Return [x, y] of the center of cell containing provided text 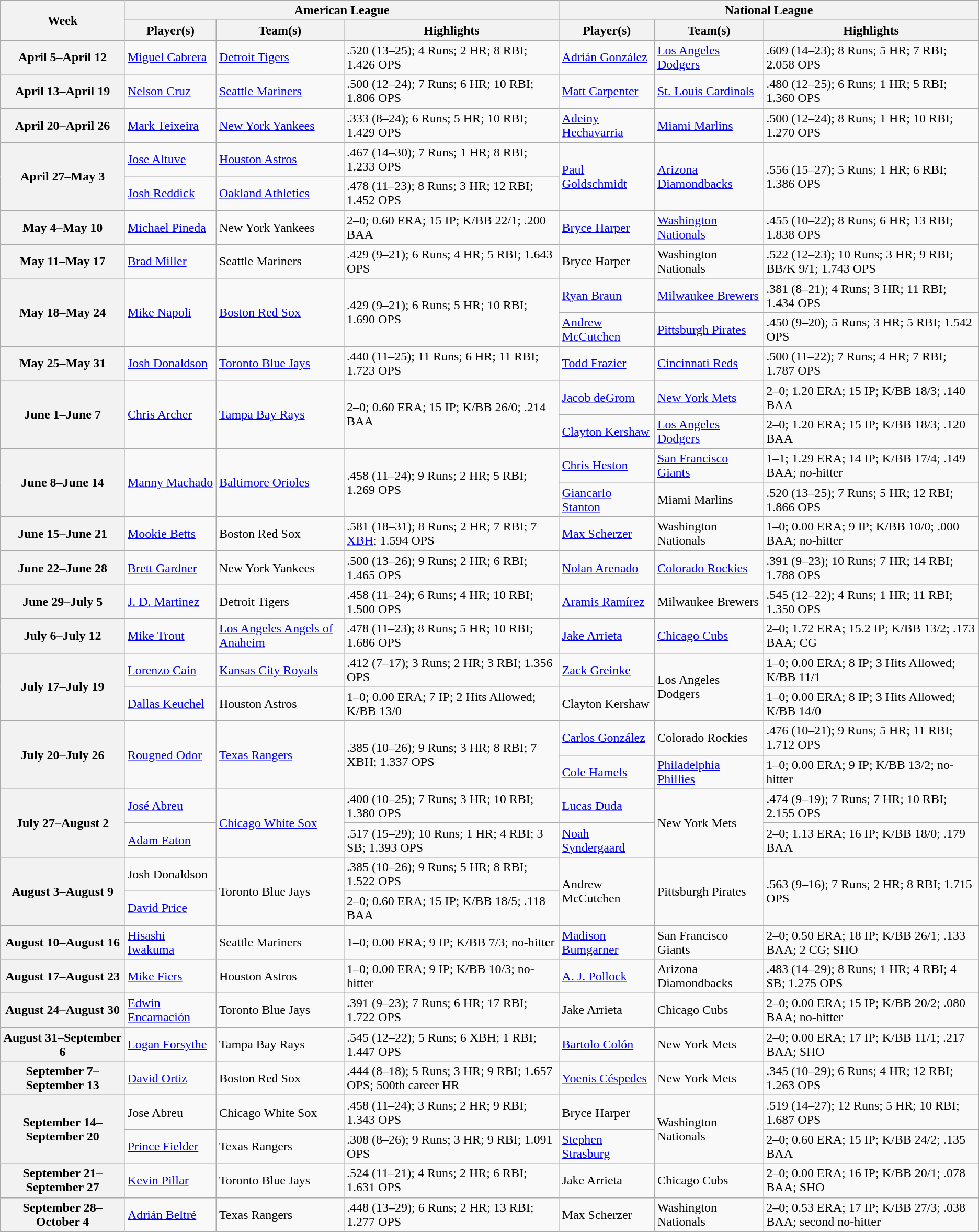
.429 (9–21); 6 Runs; 5 HR; 10 RBI; 1.690 OPS [452, 312]
Hisashi Iwakuma [170, 942]
September 28–October 4 [63, 1215]
Yoenis Céspedes [607, 1079]
.517 (15–29); 10 Runs; 1 HR; 4 RBI; 3 SB; 1.393 OPS [452, 840]
.500 (12–24); 7 Runs; 6 HR; 10 RBI; 1.806 OPS [452, 91]
1–1; 1.29 ERA; 14 IP; K/BB 17/4; .149 BAA; no-hitter [871, 466]
July 17–July 19 [63, 687]
.333 (8–24); 6 Runs; 5 HR; 10 RBI; 1.429 OPS [452, 126]
.400 (10–25); 7 Runs; 3 HR; 10 RBI; 1.380 OPS [452, 806]
2–0; 0.60 ERA; 15 IP; K/BB 24/2; .135 BAA [871, 1147]
Adrián Beltré [170, 1215]
American League [342, 10]
Brad Miller [170, 262]
June 29–July 5 [63, 602]
1–0; 0.00 ERA; 7 IP; 2 Hits Allowed; K/BB 13/0 [452, 704]
Prince Fielder [170, 1147]
April 5–April 12 [63, 58]
Edwin Encarnación [170, 1011]
St. Louis Cardinals [709, 91]
Nelson Cruz [170, 91]
Aramis Ramírez [607, 602]
Todd Frazier [607, 363]
Mark Teixeira [170, 126]
Week [63, 20]
Giancarlo Stanton [607, 500]
Jose Altuve [170, 159]
.545 (12–22); 4 Runs; 1 HR; 11 RBI; 1.350 OPS [871, 602]
August 3–August 9 [63, 891]
Mookie Betts [170, 534]
2–0; 1.20 ERA; 15 IP; K/BB 18/3; .120 BAA [871, 432]
.444 (8–18); 5 Runs; 3 HR; 9 RBI; 1.657 OPS; 500th career HR [452, 1079]
.381 (8–21); 4 Runs; 3 HR; 11 RBI; 1.434 OPS [871, 295]
Baltimore Orioles [280, 483]
Dallas Keuchel [170, 704]
Carlos González [607, 738]
2–0; 0.00 ERA; 16 IP; K/BB 20/1; .078 BAA; SHO [871, 1180]
June 1–June 7 [63, 415]
Chris Heston [607, 466]
Brett Gardner [170, 568]
May 25–May 31 [63, 363]
.391 (9–23); 7 Runs; 6 HR; 17 RBI; 1.722 OPS [452, 1011]
.480 (12–25); 6 Runs; 1 HR; 5 RBI; 1.360 OPS [871, 91]
Bartolo Colón [607, 1044]
September 21–September 27 [63, 1180]
July 6–July 12 [63, 636]
A. J. Pollock [607, 976]
Ryan Braun [607, 295]
Nolan Arenado [607, 568]
Mike Napoli [170, 312]
Philadelphia Phillies [709, 772]
.581 (18–31); 8 Runs; 2 HR; 7 RBI; 7 XBH; 1.594 OPS [452, 534]
1–0; 0.00 ERA; 9 IP; K/BB 10/0; .000 BAA; no-hitter [871, 534]
.545 (12–22); 5 Runs; 6 XBH; 1 RBI; 1.447 OPS [452, 1044]
.450 (9–20); 5 Runs; 3 HR; 5 RBI; 1.542 OPS [871, 330]
May 4–May 10 [63, 227]
July 20–July 26 [63, 755]
2–0; 0.60 ERA; 15 IP; K/BB 22/1; .200 BAA [452, 227]
.476 (10–21); 9 Runs; 5 HR; 11 RBI; 1.712 OPS [871, 738]
Zack Greinke [607, 670]
Adrián González [607, 58]
.345 (10–29); 6 Runs; 4 HR; 12 RBI; 1.263 OPS [871, 1079]
Logan Forsythe [170, 1044]
Cincinnati Reds [709, 363]
June 8–June 14 [63, 483]
.500 (11–22); 7 Runs; 4 HR; 7 RBI; 1.787 OPS [871, 363]
Cole Hamels [607, 772]
Miguel Cabrera [170, 58]
.609 (14–23); 8 Runs; 5 HR; 7 RBI; 2.058 OPS [871, 58]
September 14–September 20 [63, 1129]
Mike Fiers [170, 976]
Manny Machado [170, 483]
Lorenzo Cain [170, 670]
Mike Trout [170, 636]
August 31–September 6 [63, 1044]
.520 (13–25); 4 Runs; 2 HR; 8 RBI; 1.426 OPS [452, 58]
David Price [170, 908]
April 27–May 3 [63, 176]
.474 (9–19); 7 Runs; 7 HR; 10 RBI; 2.155 OPS [871, 806]
J. D. Martinez [170, 602]
Matt Carpenter [607, 91]
Josh Reddick [170, 194]
.556 (15–27); 5 Runs; 1 HR; 6 RBI; 1.386 OPS [871, 176]
.391 (9–23); 10 Runs; 7 HR; 14 RBI; 1.788 OPS [871, 568]
.500 (12–24); 8 Runs; 1 HR; 10 RBI; 1.270 OPS [871, 126]
Paul Goldschmidt [607, 176]
Kansas City Royals [280, 670]
May 11–May 17 [63, 262]
1–0; 0.00 ERA; 9 IP; K/BB 7/3; no-hitter [452, 942]
Lucas Duda [607, 806]
.458 (11–24); 6 Runs; 4 HR; 10 RBI; 1.500 OPS [452, 602]
.467 (14–30); 7 Runs; 1 HR; 8 RBI; 1.233 OPS [452, 159]
.385 (10–26); 9 Runs; 3 HR; 8 RBI; 7 XBH; 1.337 OPS [452, 755]
2–0; 1.20 ERA; 15 IP; K/BB 18/3; .140 BAA [871, 398]
.483 (14–29); 8 Runs; 1 HR; 4 RBI; 4 SB; 1.275 OPS [871, 976]
June 22–June 28 [63, 568]
Oakland Athletics [280, 194]
1–0; 0.00 ERA; 9 IP; K/BB 10/3; no-hitter [452, 976]
Michael Pineda [170, 227]
2–0; 0.60 ERA; 15 IP; K/BB 18/5; .118 BAA [452, 908]
Chris Archer [170, 415]
April 13–April 19 [63, 91]
Los Angeles Angels of Anaheim [280, 636]
.478 (11–23); 8 Runs; 5 HR; 10 RBI; 1.686 OPS [452, 636]
.458 (11–24); 9 Runs; 2 HR; 5 RBI; 1.269 OPS [452, 483]
2–0; 0.00 ERA; 17 IP; K/BB 11/1; .217 BAA; SHO [871, 1044]
Jose Abreu [170, 1112]
National League [769, 10]
July 27–August 2 [63, 823]
Rougned Odor [170, 755]
June 15–June 21 [63, 534]
.563 (9–16); 7 Runs; 2 HR; 8 RBI; 1.715 OPS [871, 891]
Jacob deGrom [607, 398]
Stephen Strasburg [607, 1147]
2–0; 0.53 ERA; 17 IP; K/BB 27/3; .038 BAA; second no-hitter [871, 1215]
2–0; 1.72 ERA; 15.2 IP; K/BB 13/2; .173 BAA; CG [871, 636]
.522 (12–23); 10 Runs; 3 HR; 9 RBI; BB/K 9/1; 1.743 OPS [871, 262]
1–0; 0.00 ERA; 8 IP; 3 Hits Allowed; K/BB 11/1 [871, 670]
.308 (8–26); 9 Runs; 3 HR; 9 RBI; 1.091 OPS [452, 1147]
Madison Bumgarner [607, 942]
José Abreu [170, 806]
Noah Syndergaard [607, 840]
August 24–August 30 [63, 1011]
May 18–May 24 [63, 312]
2–0; 0.60 ERA; 15 IP; K/BB 26/0; .214 BAA [452, 415]
.412 (7–17); 3 Runs; 2 HR; 3 RBI; 1.356 OPS [452, 670]
August 17–August 23 [63, 976]
.478 (11–23); 8 Runs; 3 HR; 12 RBI; 1.452 OPS [452, 194]
2–0; 0.00 ERA; 15 IP; K/BB 20/2; .080 BAA; no-hitter [871, 1011]
2–0; 1.13 ERA; 16 IP; K/BB 18/0; .179 BAA [871, 840]
1–0; 0.00 ERA; 8 IP; 3 Hits Allowed; K/BB 14/0 [871, 704]
1–0; 0.00 ERA; 9 IP; K/BB 13/2; no-hitter [871, 772]
.524 (11–21); 4 Runs; 2 HR; 6 RBI; 1.631 OPS [452, 1180]
.429 (9–21); 6 Runs; 4 HR; 5 RBI; 1.643 OPS [452, 262]
.520 (13–25); 7 Runs; 5 HR; 12 RBI; 1.866 OPS [871, 500]
September 7–September 13 [63, 1079]
Adeiny Hechavarria [607, 126]
April 20–April 26 [63, 126]
Kevin Pillar [170, 1180]
.519 (14–27); 12 Runs; 5 HR; 10 RBI; 1.687 OPS [871, 1112]
.458 (11–24); 3 Runs; 2 HR; 9 RBI; 1.343 OPS [452, 1112]
.455 (10–22); 8 Runs; 6 HR; 13 RBI; 1.838 OPS [871, 227]
.440 (11–25); 11 Runs; 6 HR; 11 RBI; 1.723 OPS [452, 363]
.500 (13–26); 9 Runs; 2 HR; 6 RBI; 1.465 OPS [452, 568]
Adam Eaton [170, 840]
.448 (13–29); 6 Runs; 2 HR; 13 RBI; 1.277 OPS [452, 1215]
August 10–August 16 [63, 942]
David Ortiz [170, 1079]
2–0; 0.50 ERA; 18 IP; K/BB 26/1; .133 BAA; 2 CG; SHO [871, 942]
.385 (10–26); 9 Runs; 5 HR; 8 RBI; 1.522 OPS [452, 874]
